Identify which cell holds the provided text, then report its (x, y) central coordinate. 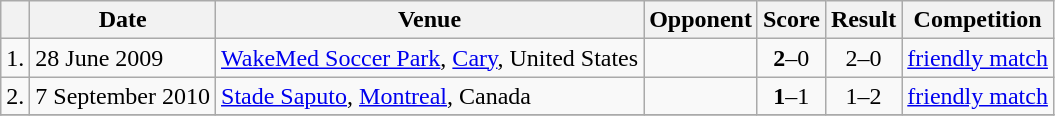
1–2 (863, 96)
1. (16, 58)
28 June 2009 (123, 58)
Result (863, 20)
WakeMed Soccer Park, Cary, United States (430, 58)
Date (123, 20)
2. (16, 96)
Opponent (701, 20)
Venue (430, 20)
Competition (978, 20)
Score (791, 20)
Stade Saputo, Montreal, Canada (430, 96)
1–1 (791, 96)
7 September 2010 (123, 96)
